From the cell containing the given text, extract its center point as [x, y] coordinate. 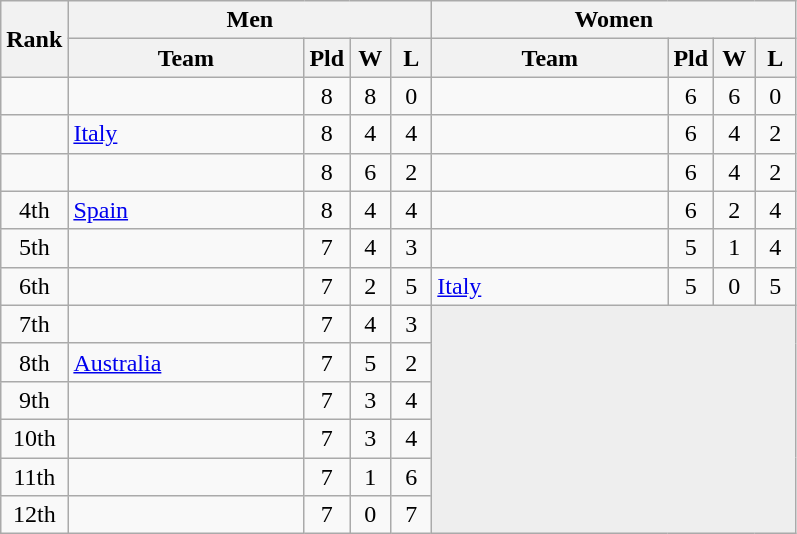
5th [34, 248]
Men [250, 20]
10th [34, 438]
4th [34, 210]
12th [34, 515]
9th [34, 400]
8th [34, 362]
6th [34, 286]
Spain [186, 210]
Women [614, 20]
7th [34, 324]
11th [34, 477]
Australia [186, 362]
Rank [34, 39]
